Determine the (X, Y) coordinate at the center of the cell enclosing the given text.  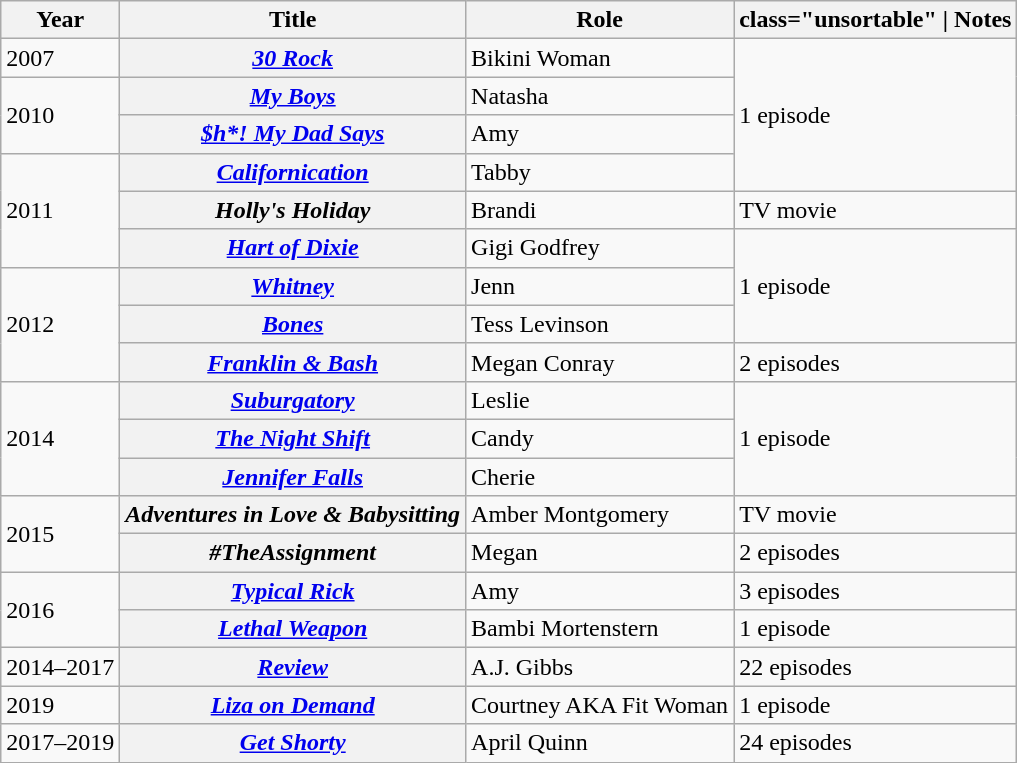
3 episodes (876, 591)
Lethal Weapon (293, 629)
Title (293, 20)
Gigi Godfrey (600, 248)
Hart of Dixie (293, 248)
2012 (60, 324)
Role (600, 20)
Courtney AKA Fit Woman (600, 705)
Suburgatory (293, 400)
Megan Conray (600, 362)
22 episodes (876, 667)
#TheAssignment (293, 553)
Review (293, 667)
Natasha (600, 96)
2016 (60, 610)
The Night Shift (293, 438)
Get Shorty (293, 743)
2011 (60, 210)
Tabby (600, 172)
Cherie (600, 477)
Franklin & Bash (293, 362)
Bones (293, 324)
2007 (60, 58)
2019 (60, 705)
Jennifer Falls (293, 477)
24 episodes (876, 743)
Megan (600, 553)
Brandi (600, 210)
A.J. Gibbs (600, 667)
2014–2017 (60, 667)
class="unsortable" | Notes (876, 20)
Bambi Mortenstern (600, 629)
Adventures in Love & Babysitting (293, 515)
Typical Rick (293, 591)
My Boys (293, 96)
2015 (60, 534)
2010 (60, 115)
$h*! My Dad Says (293, 134)
Tess Levinson (600, 324)
2014 (60, 438)
April Quinn (600, 743)
Jenn (600, 286)
Year (60, 20)
Liza on Demand (293, 705)
Whitney (293, 286)
Leslie (600, 400)
Bikini Woman (600, 58)
Holly's Holiday (293, 210)
30 Rock (293, 58)
2017–2019 (60, 743)
Californication (293, 172)
Candy (600, 438)
Amber Montgomery (600, 515)
